Pinpoint the cell where the given text exists, returning its (x, y) midpoint coordinate. 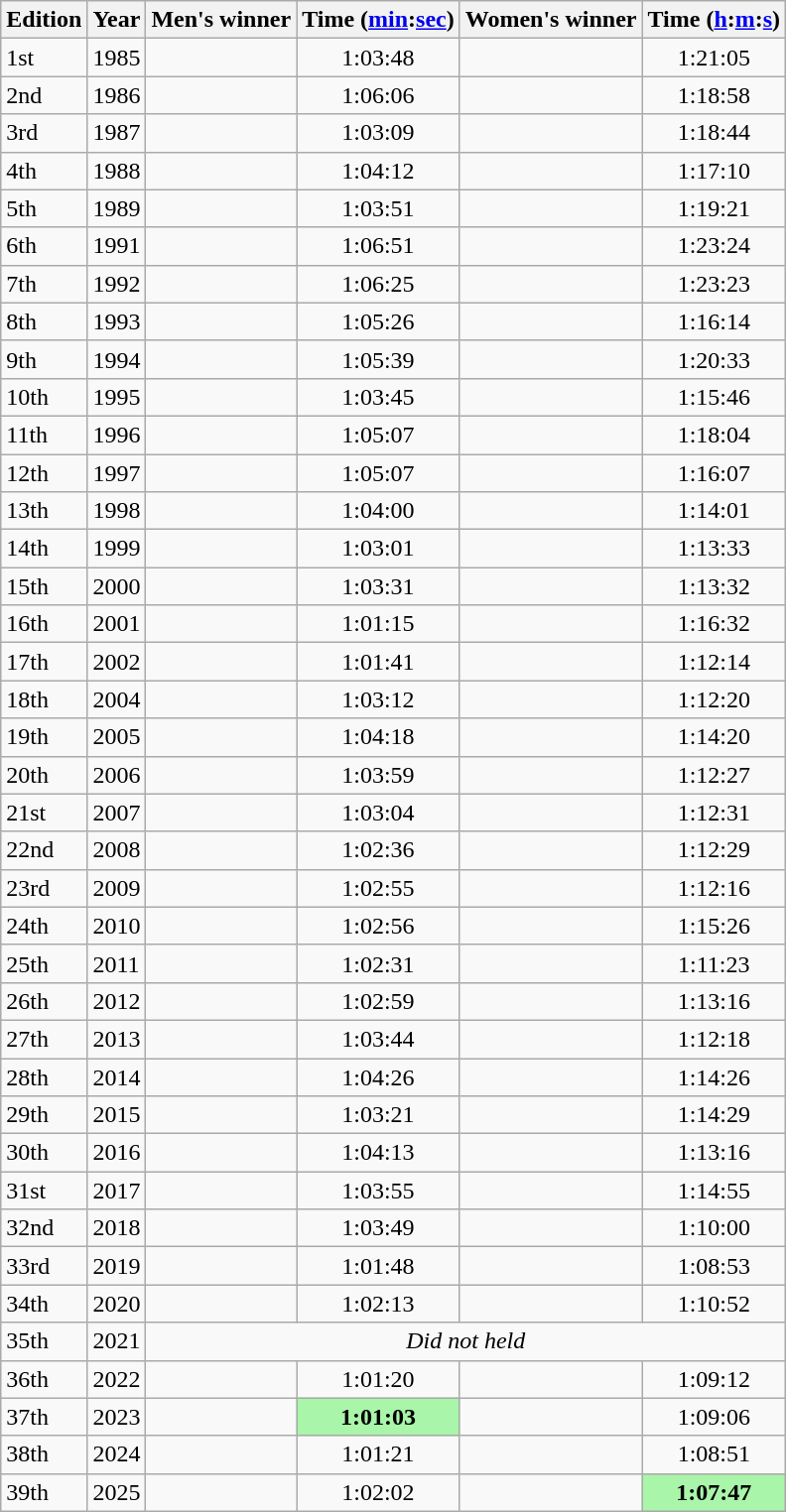
1:02:13 (379, 1304)
33rd (44, 1266)
2006 (117, 775)
10th (44, 397)
1998 (117, 511)
1:14:26 (715, 1076)
1994 (117, 359)
1:01:48 (379, 1266)
1987 (117, 133)
1:14:20 (715, 737)
16th (44, 624)
17th (44, 662)
1988 (117, 171)
28th (44, 1076)
14th (44, 549)
1985 (117, 58)
1:04:13 (379, 1153)
2010 (117, 926)
1:03:01 (379, 549)
2001 (117, 624)
1:03:51 (379, 208)
1995 (117, 397)
1991 (117, 246)
4th (44, 171)
1:12:16 (715, 888)
2004 (117, 699)
29th (44, 1115)
2020 (117, 1304)
1:02:02 (379, 1492)
1:03:09 (379, 133)
2017 (117, 1191)
5th (44, 208)
2018 (117, 1228)
Year (117, 20)
38th (44, 1454)
1st (44, 58)
Time (min:sec) (379, 20)
1:07:47 (715, 1492)
2002 (117, 662)
2011 (117, 963)
1:05:26 (379, 321)
1:12:27 (715, 775)
18th (44, 699)
20th (44, 775)
1:01:20 (379, 1379)
1:14:29 (715, 1115)
1992 (117, 284)
2013 (117, 1039)
24th (44, 926)
34th (44, 1304)
2022 (117, 1379)
1:13:33 (715, 549)
11th (44, 435)
2024 (117, 1454)
1:12:20 (715, 699)
2008 (117, 850)
1:15:26 (715, 926)
23rd (44, 888)
1:01:21 (379, 1454)
12th (44, 473)
1:01:03 (379, 1417)
1999 (117, 549)
1:02:31 (379, 963)
1:03:45 (379, 397)
3rd (44, 133)
1:04:12 (379, 171)
2019 (117, 1266)
2012 (117, 1001)
1:17:10 (715, 171)
1:03:55 (379, 1191)
1:08:53 (715, 1266)
1:14:55 (715, 1191)
1:23:24 (715, 246)
1:18:04 (715, 435)
Women's winner (551, 20)
1:16:07 (715, 473)
8th (44, 321)
1:21:05 (715, 58)
1:03:04 (379, 813)
1:04:00 (379, 511)
6th (44, 246)
1:01:15 (379, 624)
1:03:12 (379, 699)
2016 (117, 1153)
7th (44, 284)
Time (h:m:s) (715, 20)
32nd (44, 1228)
1:01:41 (379, 662)
1:10:00 (715, 1228)
1986 (117, 95)
1:14:01 (715, 511)
1:06:25 (379, 284)
1:02:56 (379, 926)
1:04:26 (379, 1076)
1:03:59 (379, 775)
15th (44, 586)
1:16:14 (715, 321)
30th (44, 1153)
1:03:44 (379, 1039)
1:02:36 (379, 850)
2000 (117, 586)
1:13:32 (715, 586)
1:03:31 (379, 586)
1:04:18 (379, 737)
31st (44, 1191)
1:12:18 (715, 1039)
9th (44, 359)
25th (44, 963)
1:15:46 (715, 397)
13th (44, 511)
2007 (117, 813)
1:10:52 (715, 1304)
1:03:48 (379, 58)
1:02:55 (379, 888)
Edition (44, 20)
1993 (117, 321)
1:12:29 (715, 850)
19th (44, 737)
1:18:58 (715, 95)
1997 (117, 473)
1:06:51 (379, 246)
2005 (117, 737)
Men's winner (221, 20)
1:23:23 (715, 284)
21st (44, 813)
26th (44, 1001)
1:19:21 (715, 208)
39th (44, 1492)
Did not held (466, 1341)
2nd (44, 95)
2023 (117, 1417)
1:12:31 (715, 813)
1:09:12 (715, 1379)
1:09:06 (715, 1417)
1:05:39 (379, 359)
2021 (117, 1341)
1:02:59 (379, 1001)
35th (44, 1341)
1:20:33 (715, 359)
1989 (117, 208)
2009 (117, 888)
27th (44, 1039)
1:08:51 (715, 1454)
36th (44, 1379)
2014 (117, 1076)
1:03:21 (379, 1115)
2015 (117, 1115)
1:11:23 (715, 963)
1:03:49 (379, 1228)
37th (44, 1417)
22nd (44, 850)
1996 (117, 435)
1:12:14 (715, 662)
2025 (117, 1492)
1:18:44 (715, 133)
1:16:32 (715, 624)
1:06:06 (379, 95)
